Detect which cell encompasses the target text, then output its [x, y] center coordinate. 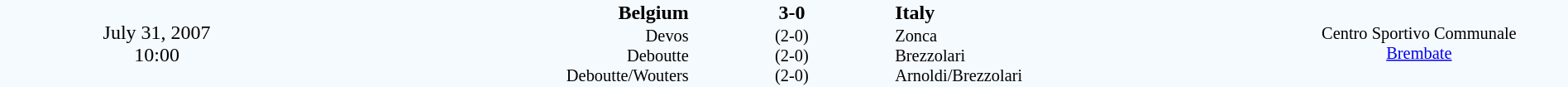
July 31, 200710:00 [157, 43]
DevosDeboutteDeboutte/Wouters [501, 56]
ZoncaBrezzolariArnoldi/Brezzolari [1082, 56]
(2-0)(2-0)(2-0) [791, 56]
Centro Sportivo CommunaleBrembate [1419, 43]
Belgium [501, 12]
3-0 [791, 12]
Italy [1082, 12]
